For the text-containing cell, return its midpoint in [x, y] coordinate format. 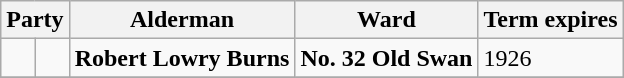
No. 32 Old Swan [386, 58]
Party [35, 20]
Alderman [182, 20]
Term expires [550, 20]
1926 [550, 58]
Robert Lowry Burns [182, 58]
Ward [386, 20]
